Extract the (x, y) coordinate from the center of the cell holding the provided text.  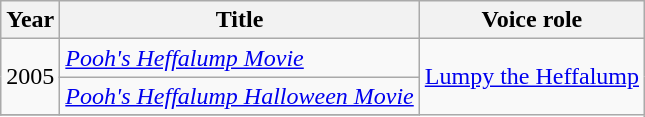
Lumpy the Heffalump (532, 77)
2005 (30, 77)
Year (30, 20)
Pooh's Heffalump Movie (240, 58)
Title (240, 20)
Voice role (532, 20)
Pooh's Heffalump Halloween Movie (240, 96)
